Pinpoint the cell where the given text exists, returning its (X, Y) midpoint coordinate. 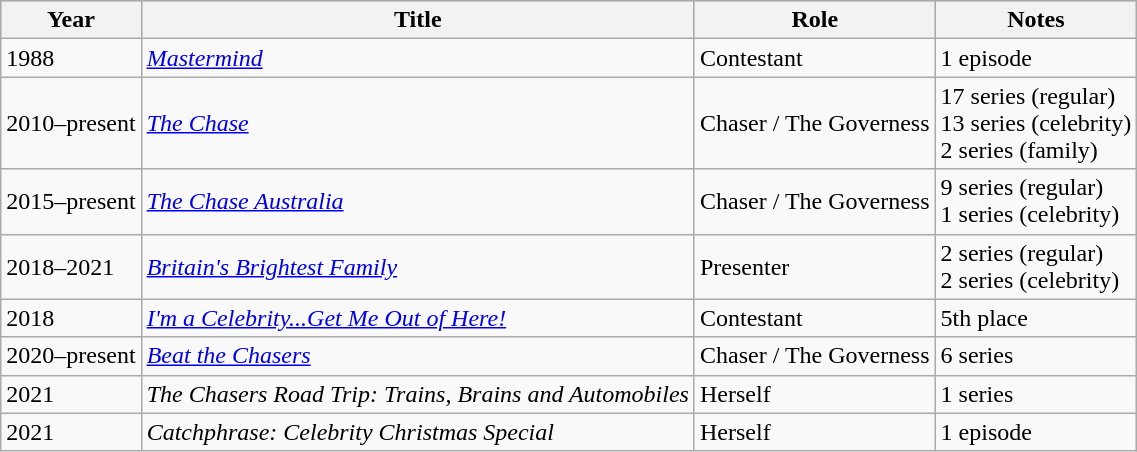
2018 (71, 318)
2010–present (71, 123)
2018–2021 (71, 266)
Notes (1036, 20)
1 series (1036, 394)
The Chase (418, 123)
Beat the Chasers (418, 356)
The Chasers Road Trip: Trains, Brains and Automobiles (418, 394)
Presenter (814, 266)
5th place (1036, 318)
2 series (regular) 2 series (celebrity) (1036, 266)
Title (418, 20)
1988 (71, 58)
Mastermind (418, 58)
2020–present (71, 356)
Catchphrase: Celebrity Christmas Special (418, 432)
9 series (regular) 1 series (celebrity) (1036, 202)
17 series (regular)13 series (celebrity)2 series (family) (1036, 123)
Year (71, 20)
The Chase Australia (418, 202)
Britain's Brightest Family (418, 266)
Role (814, 20)
6 series (1036, 356)
2015–present (71, 202)
I'm a Celebrity...Get Me Out of Here! (418, 318)
